Extract the [X, Y] coordinate from the center of the cell holding the provided text.  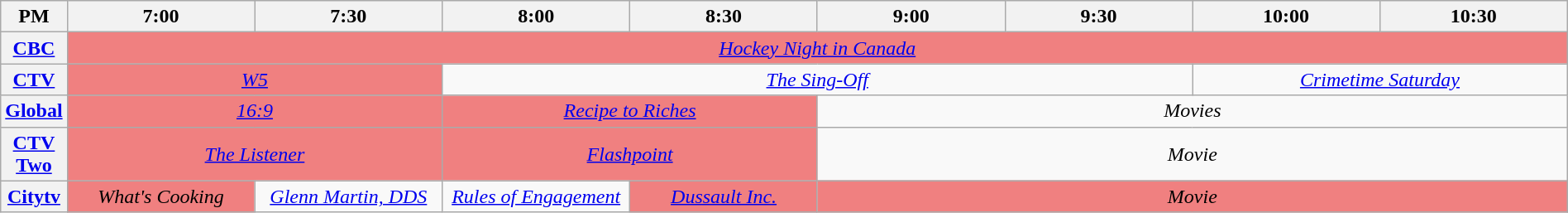
7:30 [349, 17]
8:00 [536, 17]
16:9 [255, 111]
Hockey Night in Canada [817, 48]
Dussault Inc. [724, 196]
Movies [1193, 111]
PM [34, 17]
Flashpoint [630, 154]
What's Cooking [160, 196]
Glenn Martin, DDS [349, 196]
9:30 [1098, 17]
Rules of Engagement [536, 196]
Recipe to Riches [630, 111]
10:30 [1474, 17]
8:30 [724, 17]
The Listener [255, 154]
The Sing-Off [817, 80]
Crimetime Saturday [1380, 80]
CTV [34, 80]
7:00 [160, 17]
CBC [34, 48]
9:00 [911, 17]
Citytv [34, 196]
CTV Two [34, 154]
10:00 [1287, 17]
W5 [255, 80]
Global [34, 111]
